Detect which cell encompasses the target text, then output its (X, Y) center coordinate. 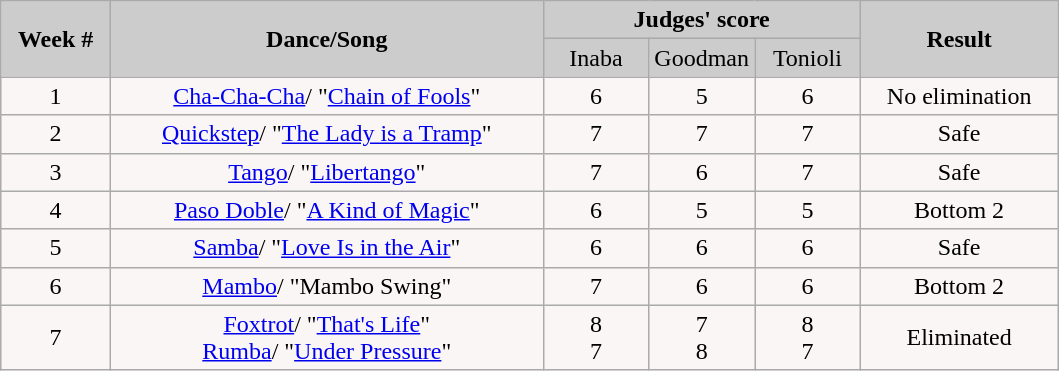
87 (808, 338)
Dance/Song (326, 39)
3 (56, 172)
Tango/ "Libertango" (326, 172)
Judges' score (702, 20)
Mambo/ "Mambo Swing" (326, 286)
Inaba (596, 58)
1 (56, 96)
Goodman (702, 58)
78 (702, 338)
Samba/ "Love Is in the Air" (326, 248)
Foxtrot/ "That's Life" Rumba/ "Under Pressure" (326, 338)
Week # (56, 39)
Tonioli (808, 58)
Eliminated (959, 338)
4 (56, 210)
8 7 (596, 338)
Cha-Cha-Cha/ "Chain of Fools" (326, 96)
Paso Doble/ "A Kind of Magic" (326, 210)
No elimination (959, 96)
2 (56, 134)
Quickstep/ "The Lady is a Tramp" (326, 134)
Result (959, 39)
